From the cell containing the given text, extract its center point as [X, Y] coordinate. 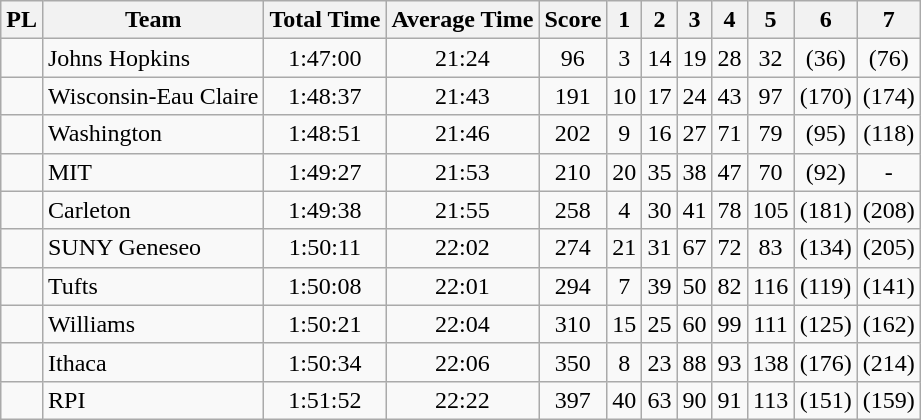
(141) [888, 286]
47 [730, 172]
72 [730, 248]
SUNY Geneseo [152, 248]
1:49:38 [325, 210]
Johns Hopkins [152, 58]
28 [730, 58]
93 [730, 362]
105 [770, 210]
1 [624, 20]
Washington [152, 134]
Total Time [325, 20]
(176) [826, 362]
113 [770, 400]
50 [694, 286]
Score [573, 20]
83 [770, 248]
Wisconsin-Eau Claire [152, 96]
35 [660, 172]
38 [694, 172]
(159) [888, 400]
67 [694, 248]
14 [660, 58]
41 [694, 210]
21:53 [462, 172]
Tufts [152, 286]
40 [624, 400]
(162) [888, 324]
10 [624, 96]
21:24 [462, 58]
(125) [826, 324]
16 [660, 134]
43 [730, 96]
(174) [888, 96]
91 [730, 400]
294 [573, 286]
60 [694, 324]
202 [573, 134]
21:43 [462, 96]
25 [660, 324]
258 [573, 210]
1:47:00 [325, 58]
70 [770, 172]
1:49:27 [325, 172]
- [888, 172]
397 [573, 400]
MIT [152, 172]
23 [660, 362]
63 [660, 400]
21 [624, 248]
17 [660, 96]
82 [730, 286]
71 [730, 134]
(118) [888, 134]
1:51:52 [325, 400]
138 [770, 362]
1:50:08 [325, 286]
99 [730, 324]
111 [770, 324]
19 [694, 58]
Average Time [462, 20]
(134) [826, 248]
32 [770, 58]
8 [624, 362]
RPI [152, 400]
(205) [888, 248]
22:04 [462, 324]
Williams [152, 324]
21:46 [462, 134]
79 [770, 134]
78 [730, 210]
15 [624, 324]
1:48:37 [325, 96]
(95) [826, 134]
Team [152, 20]
27 [694, 134]
30 [660, 210]
22:01 [462, 286]
350 [573, 362]
(208) [888, 210]
2 [660, 20]
Carleton [152, 210]
39 [660, 286]
(214) [888, 362]
116 [770, 286]
31 [660, 248]
96 [573, 58]
22:22 [462, 400]
(92) [826, 172]
Ithaca [152, 362]
20 [624, 172]
(119) [826, 286]
274 [573, 248]
210 [573, 172]
6 [826, 20]
191 [573, 96]
22:06 [462, 362]
(151) [826, 400]
1:50:11 [325, 248]
1:50:34 [325, 362]
(76) [888, 58]
97 [770, 96]
PL [22, 20]
1:50:21 [325, 324]
(170) [826, 96]
22:02 [462, 248]
(181) [826, 210]
(36) [826, 58]
90 [694, 400]
24 [694, 96]
9 [624, 134]
1:48:51 [325, 134]
5 [770, 20]
88 [694, 362]
310 [573, 324]
21:55 [462, 210]
